Detect which cell encompasses the target text, then output its [X, Y] center coordinate. 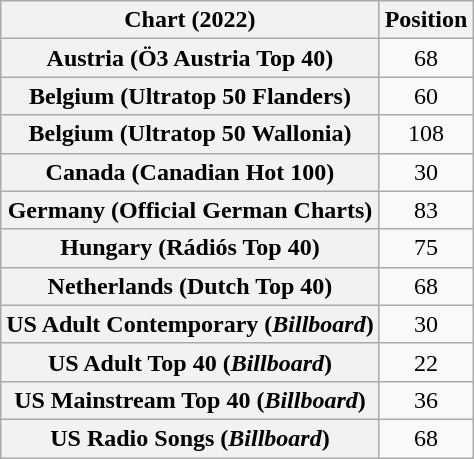
Belgium (Ultratop 50 Wallonia) [190, 134]
Netherlands (Dutch Top 40) [190, 286]
60 [426, 96]
75 [426, 248]
108 [426, 134]
36 [426, 400]
US Adult Contemporary (Billboard) [190, 324]
Germany (Official German Charts) [190, 210]
Chart (2022) [190, 20]
Position [426, 20]
Belgium (Ultratop 50 Flanders) [190, 96]
US Radio Songs (Billboard) [190, 438]
Austria (Ö3 Austria Top 40) [190, 58]
US Adult Top 40 (Billboard) [190, 362]
22 [426, 362]
Canada (Canadian Hot 100) [190, 172]
83 [426, 210]
US Mainstream Top 40 (Billboard) [190, 400]
Hungary (Rádiós Top 40) [190, 248]
